Return the (x, y) coordinate for the center point of the cell that contains the specified text.  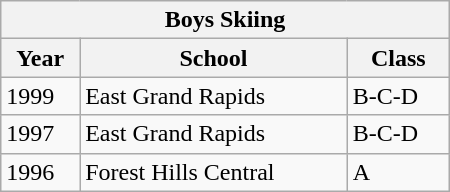
Class (398, 58)
Forest Hills Central (214, 172)
1997 (40, 134)
Year (40, 58)
Boys Skiing (225, 20)
1999 (40, 96)
A (398, 172)
School (214, 58)
1996 (40, 172)
